Scan for the cell matching the given text and deliver its (X, Y) coordinate at center. 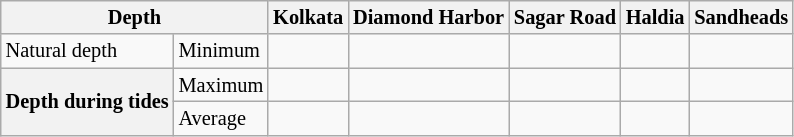
Minimum (222, 51)
Depth (134, 17)
Sagar Road (565, 17)
Sandheads (741, 17)
Diamond Harbor (428, 17)
Maximum (222, 85)
Depth during tides (88, 102)
Average (222, 118)
Natural depth (88, 51)
Haldia (656, 17)
Kolkata (308, 17)
